Extract the [X, Y] coordinate from the center of the cell holding the provided text.  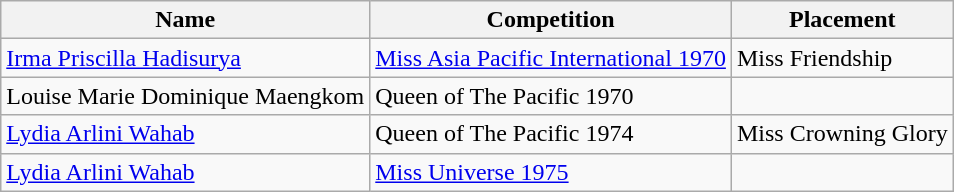
Competition [551, 20]
Miss Crowning Glory [842, 134]
Name [186, 20]
Irma Priscilla Hadisurya [186, 58]
Miss Asia Pacific International 1970 [551, 58]
Queen of The Pacific 1974 [551, 134]
Placement [842, 20]
Miss Universe 1975 [551, 172]
Miss Friendship [842, 58]
Louise Marie Dominique Maengkom [186, 96]
Queen of The Pacific 1970 [551, 96]
